Search for the cell housing the specified text and yield its [x, y] center coordinate. 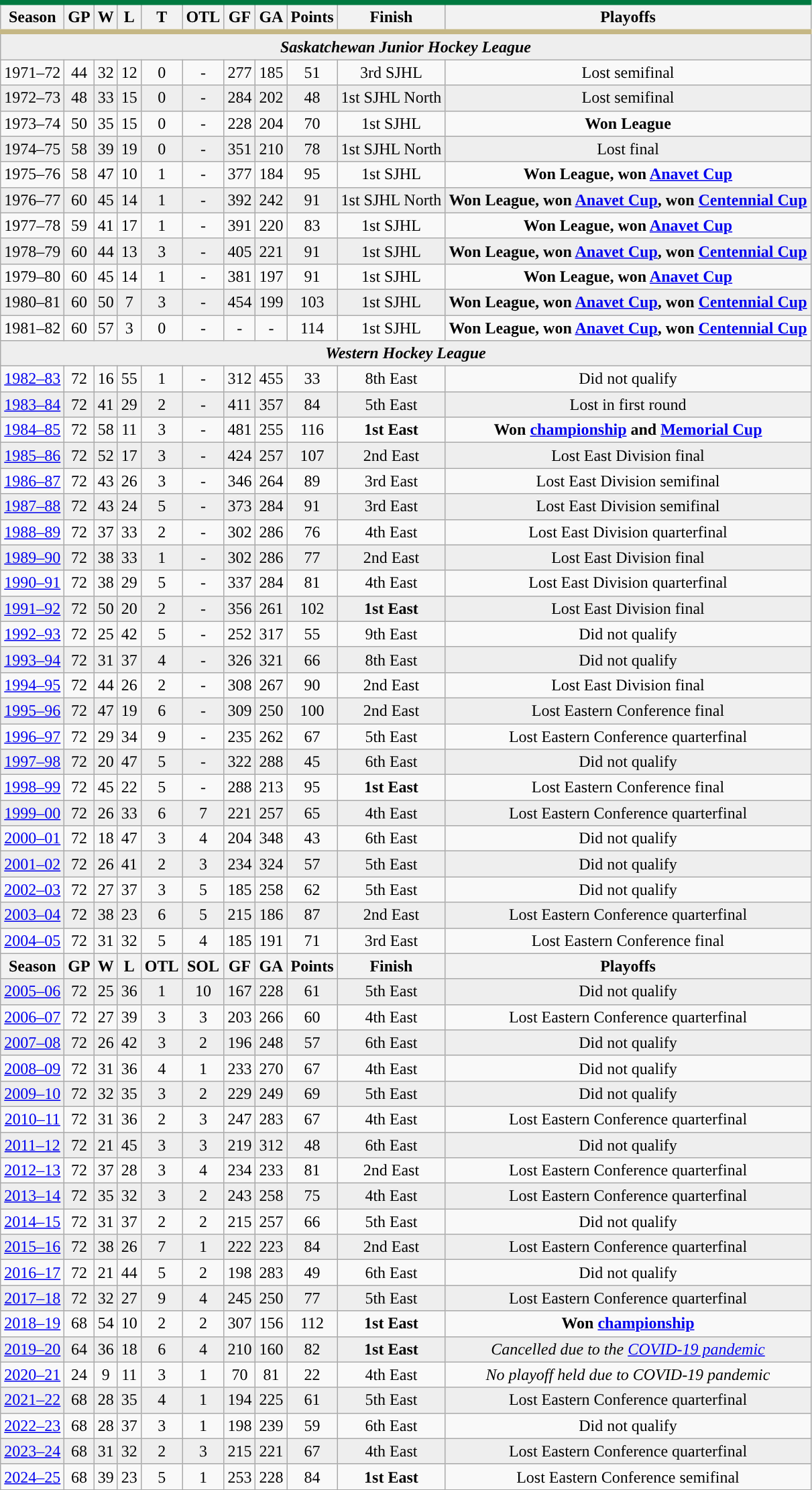
2021–22 [32, 1400]
194 [240, 1400]
64 [79, 1349]
Won championship and Memorial Cup [628, 430]
317 [271, 634]
102 [312, 608]
411 [240, 405]
391 [240, 225]
202 [271, 98]
Lost in first round [628, 405]
2018–19 [32, 1324]
82 [312, 1349]
2008–09 [32, 1068]
2011–12 [32, 1145]
83 [312, 225]
89 [312, 481]
277 [240, 72]
62 [312, 890]
2004–05 [32, 941]
322 [240, 762]
1974–75 [32, 149]
65 [312, 813]
307 [240, 1324]
Western Hockey League [406, 354]
337 [240, 583]
1988–89 [32, 532]
270 [271, 1068]
197 [271, 276]
2015–16 [32, 1247]
103 [312, 302]
255 [271, 430]
1972–73 [32, 98]
1985–86 [32, 456]
1978–79 [32, 251]
261 [271, 608]
1990–91 [32, 583]
1986–87 [32, 481]
351 [240, 149]
266 [271, 1017]
1982–83 [32, 379]
167 [240, 992]
1999–00 [32, 813]
114 [312, 328]
222 [240, 1247]
1989–90 [32, 557]
454 [240, 302]
455 [271, 379]
326 [240, 659]
223 [271, 1247]
2014–15 [32, 1222]
51 [312, 72]
308 [240, 685]
203 [240, 1017]
1987–88 [32, 507]
1992–93 [32, 634]
324 [271, 864]
3rd SJHL [392, 72]
186 [271, 915]
76 [312, 532]
71 [312, 941]
213 [271, 788]
481 [240, 430]
229 [240, 1094]
Lost Eastern Conference semifinal [628, 1477]
1979–80 [32, 276]
267 [271, 685]
242 [271, 200]
16 [106, 379]
54 [106, 1324]
1994–95 [32, 685]
357 [271, 405]
225 [271, 1400]
2017–18 [32, 1298]
1975–76 [32, 174]
2020–21 [32, 1375]
373 [240, 507]
13 [129, 251]
2022–23 [32, 1426]
112 [312, 1324]
248 [271, 1043]
262 [271, 736]
348 [271, 839]
1983–84 [32, 405]
405 [240, 251]
2013–14 [32, 1196]
2001–02 [32, 864]
424 [240, 456]
2005–06 [32, 992]
239 [271, 1426]
249 [271, 1094]
1996–97 [32, 736]
107 [312, 456]
196 [240, 1043]
9th East [392, 634]
2019–20 [32, 1349]
245 [240, 1298]
T [162, 17]
1980–81 [32, 302]
381 [240, 276]
377 [240, 174]
2003–04 [32, 915]
2006–07 [32, 1017]
160 [271, 1349]
49 [312, 1273]
1997–98 [32, 762]
247 [240, 1119]
1991–92 [32, 608]
1976–77 [32, 200]
220 [271, 225]
219 [240, 1145]
Lost final [628, 149]
87 [312, 915]
1998–99 [32, 788]
No playoff held due to COVID-19 pandemic [628, 1375]
321 [271, 659]
1993–94 [32, 659]
235 [240, 736]
2000–01 [32, 839]
Won League [628, 123]
191 [271, 941]
253 [240, 1477]
2009–10 [32, 1094]
156 [271, 1324]
252 [240, 634]
69 [312, 1094]
75 [312, 1196]
90 [312, 685]
2012–13 [32, 1171]
2002–03 [32, 890]
2023–24 [32, 1451]
346 [240, 481]
52 [106, 456]
2007–08 [32, 1043]
1995–96 [32, 710]
2016–17 [32, 1273]
2010–11 [32, 1119]
78 [312, 149]
392 [240, 200]
199 [271, 302]
356 [240, 608]
309 [240, 710]
100 [312, 710]
264 [271, 481]
Cancelled due to the COVID-19 pandemic [628, 1349]
Saskatchewan Junior Hockey League [406, 46]
1971–72 [32, 72]
1973–74 [32, 123]
Won championship [628, 1324]
1984–85 [32, 430]
1981–82 [32, 328]
1977–78 [32, 225]
12 [129, 72]
243 [240, 1196]
184 [271, 174]
116 [312, 430]
34 [129, 736]
2024–25 [32, 1477]
SOL [203, 966]
